Return (x, y) of the center of cell containing provided text 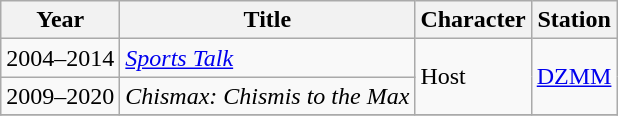
Host (473, 77)
Sports Talk (268, 58)
Year (60, 20)
Character (473, 20)
Chismax: Chismis to the Max (268, 96)
Title (268, 20)
2009–2020 (60, 96)
2004–2014 (60, 58)
DZMM (574, 77)
Station (574, 20)
